Detect which cell encompasses the target text, then output its (X, Y) center coordinate. 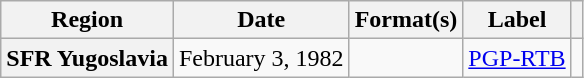
Date (261, 20)
PGP-RTB (517, 58)
Label (517, 20)
Region (88, 20)
February 3, 1982 (261, 58)
Format(s) (406, 20)
SFR Yugoslavia (88, 58)
